For the text-containing cell, return its midpoint in [x, y] coordinate format. 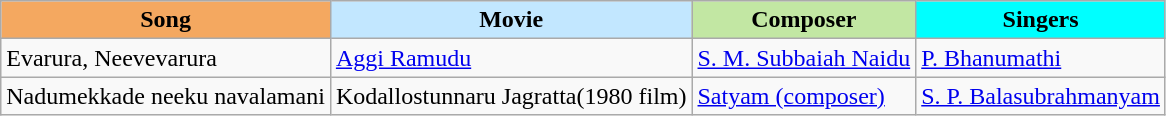
Song [166, 20]
Kodallostunnaru Jagratta(1980 film) [511, 96]
Composer [804, 20]
Evarura, Neevevarura [166, 58]
S. M. Subbaiah Naidu [804, 58]
Movie [511, 20]
S. P. Balasubrahmanyam [1041, 96]
P. Bhanumathi [1041, 58]
Satyam (composer) [804, 96]
Aggi Ramudu [511, 58]
Nadumekkade neeku navalamani [166, 96]
Singers [1041, 20]
